Search for the cell housing the specified text and yield its [x, y] center coordinate. 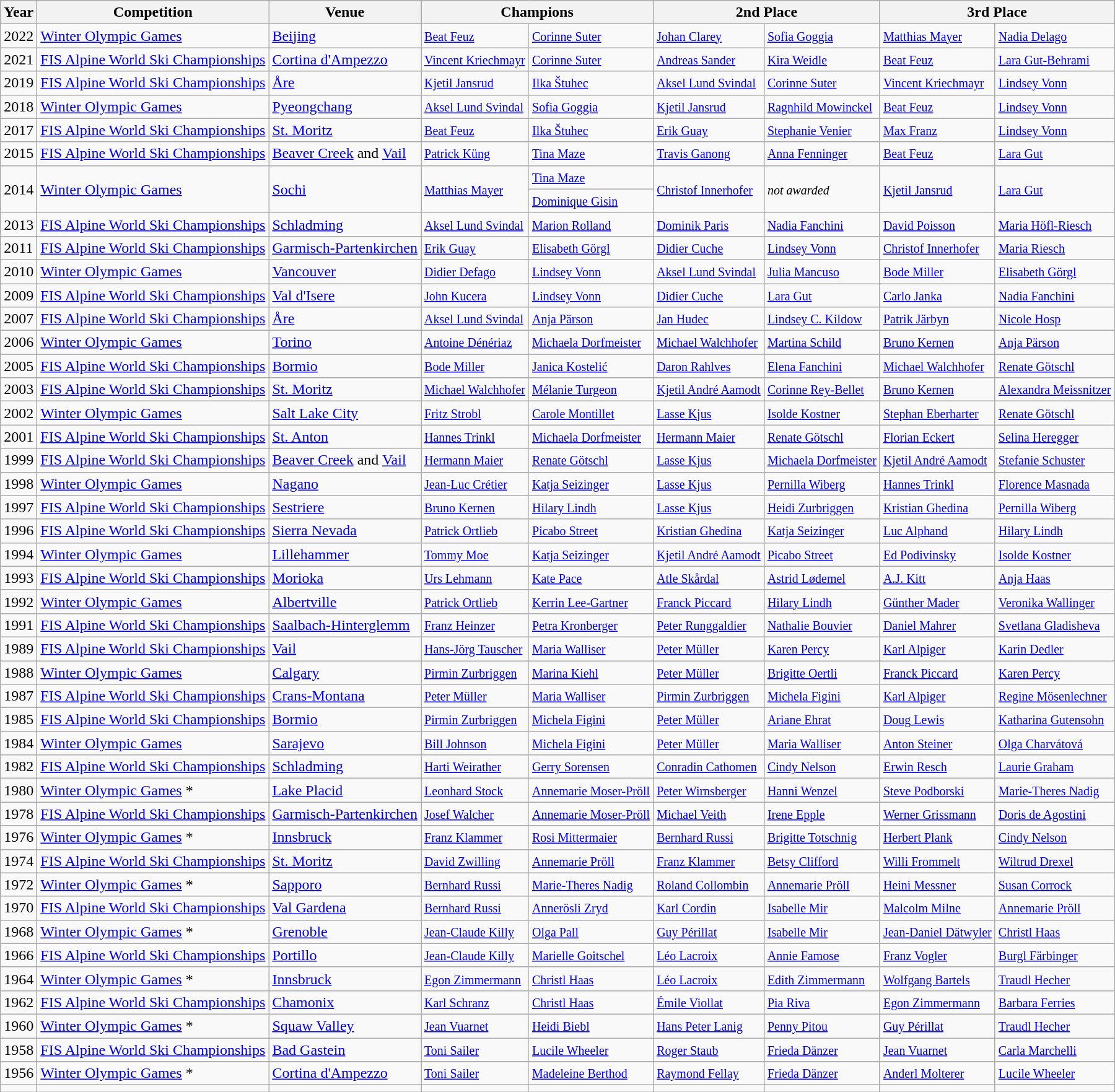
Franz Heinzer [475, 625]
Lake Placid [345, 790]
1980 [19, 790]
1997 [19, 507]
Anderl Molterer [937, 1073]
Selina Heregger [1054, 437]
Brigitte Oertli [821, 672]
2015 [19, 154]
Anna Fenninger [821, 154]
Erwin Resch [937, 767]
Marina Kiehl [591, 672]
Olga Pall [591, 932]
Veronika Wallinger [1054, 601]
Crans-Montana [345, 696]
not awarded [821, 189]
Beijing [345, 36]
2003 [19, 390]
Val Gardena [345, 908]
3rd Place [997, 12]
Sarajevo [345, 743]
2nd Place [767, 12]
1987 [19, 696]
2021 [19, 59]
Barbara Ferries [1054, 1002]
1968 [19, 932]
Champions [538, 12]
Bad Gastein [345, 1050]
Corinne Rey-Bellet [821, 390]
Alexandra Meissnitzer [1054, 390]
Janica Kostelić [591, 366]
Günther Mader [937, 601]
Elena Fanchini [821, 366]
Willi Frommelt [937, 861]
2022 [19, 36]
Morioka [345, 578]
Annerösli Zryd [591, 908]
2007 [19, 319]
Peter Runggaldier [709, 625]
Johan Clarey [709, 36]
Max Franz [937, 130]
1985 [19, 720]
Penny Pitou [821, 1026]
1988 [19, 672]
1999 [19, 460]
Astrid Lødemel [821, 578]
2019 [19, 83]
Carole Montillet [591, 413]
Madeleine Berthod [591, 1073]
Didier Defago [475, 271]
Betsy Clifford [821, 861]
David Zwilling [475, 861]
1974 [19, 861]
Wiltrud Drexel [1054, 861]
Daron Rahlves [709, 366]
1994 [19, 554]
Vancouver [345, 271]
Fritz Strobl [475, 413]
Grenoble [345, 932]
Saalbach-Hinterglemm [345, 625]
Jan Hudec [709, 319]
Karl Cordin [709, 908]
Kira Weidle [821, 59]
Petra Kronberger [591, 625]
Stephanie Venier [821, 130]
Peter Wirnsberger [709, 790]
1978 [19, 814]
2011 [19, 248]
Martina Schild [821, 343]
Dominique Gisin [591, 201]
2009 [19, 295]
Laurie Graham [1054, 767]
1984 [19, 743]
Wolfgang Bartels [937, 979]
2018 [19, 107]
Anja Haas [1054, 578]
1960 [19, 1026]
Pia Riva [821, 1002]
1964 [19, 979]
A.J. Kitt [937, 578]
2017 [19, 130]
1976 [19, 837]
Ed Podivinsky [937, 554]
Ragnhild Mowinckel [821, 107]
Sierra Nevada [345, 531]
Anton Steiner [937, 743]
Marielle Goitschel [591, 955]
Conradin Cathomen [709, 767]
Heidi Zurbriggen [821, 507]
Travis Ganong [709, 154]
Squaw Valley [345, 1026]
Doug Lewis [937, 720]
Portillo [345, 955]
Michael Veith [709, 814]
Bill Johnson [475, 743]
2002 [19, 413]
Sapporo [345, 885]
Kate Pace [591, 578]
2014 [19, 189]
John Kucera [475, 295]
Herbert Plank [937, 837]
Hans-Jörg Tauscher [475, 649]
Sochi [345, 189]
Salt Lake City [345, 413]
Leonhard Stock [475, 790]
Malcolm Milne [937, 908]
Edith Zimmermann [821, 979]
Lillehammer [345, 554]
St. Anton [345, 437]
Roland Collombin [709, 885]
1993 [19, 578]
Doris de Agostini [1054, 814]
Nathalie Bouvier [821, 625]
1991 [19, 625]
Albertville [345, 601]
Maria Riesch [1054, 248]
Roger Staub [709, 1050]
1992 [19, 601]
1996 [19, 531]
Karin Dedler [1054, 649]
Nicole Hosp [1054, 319]
Urs Lehmann [475, 578]
Hans Peter Lanig [709, 1026]
Heidi Biebl [591, 1026]
2010 [19, 271]
Dominik Paris [709, 224]
David Poisson [937, 224]
Heini Messner [937, 885]
1966 [19, 955]
Steve Podborski [937, 790]
Regine Mösenlechner [1054, 696]
Sestriere [345, 507]
Annie Famose [821, 955]
Marion Rolland [591, 224]
Katharina Gutensohn [1054, 720]
Ariane Ehrat [821, 720]
Val d'Isere [345, 295]
Josef Walcher [475, 814]
Andreas Sander [709, 59]
Antoine Dénériaz [475, 343]
Lara Gut-Behrami [1054, 59]
Venue [345, 12]
Stefanie Schuster [1054, 460]
Stephan Eberharter [937, 413]
Daniel Mahrer [937, 625]
2001 [19, 437]
2005 [19, 366]
Julia Mancuso [821, 271]
Jean-Luc Crétier [475, 484]
Patrick Küng [475, 154]
1989 [19, 649]
1972 [19, 885]
Carla Marchelli [1054, 1050]
Pyeongchang [345, 107]
Susan Corrock [1054, 885]
Nagano [345, 484]
Competition [153, 12]
Maria Höfl-Riesch [1054, 224]
Olga Charvátová [1054, 743]
Rosi Mittermaier [591, 837]
Chamonix [345, 1002]
Gerry Sorensen [591, 767]
Werner Grissmann [937, 814]
Franz Vogler [937, 955]
Florian Eckert [937, 437]
Harti Weirather [475, 767]
Raymond Fellay [709, 1073]
Irene Epple [821, 814]
Calgary [345, 672]
Brigitte Totschnig [821, 837]
1982 [19, 767]
1970 [19, 908]
1998 [19, 484]
Year [19, 12]
Carlo Janka [937, 295]
Torino [345, 343]
Burgl Färbinger [1054, 955]
Hanni Wenzel [821, 790]
Atle Skårdal [709, 578]
Émile Viollat [709, 1002]
Lindsey C. Kildow [821, 319]
Tommy Moe [475, 554]
1956 [19, 1073]
Nadia Delago [1054, 36]
Karl Schranz [475, 1002]
Mélanie Turgeon [591, 390]
2006 [19, 343]
Jean-Daniel Dätwyler [937, 932]
1962 [19, 1002]
Luc Alphand [937, 531]
Kerrin Lee-Gartner [591, 601]
Svetlana Gladisheva [1054, 625]
2013 [19, 224]
Vail [345, 649]
1958 [19, 1050]
Patrik Järbyn [937, 319]
Florence Masnada [1054, 484]
